Scan for the cell matching the given text and deliver its (x, y) coordinate at center. 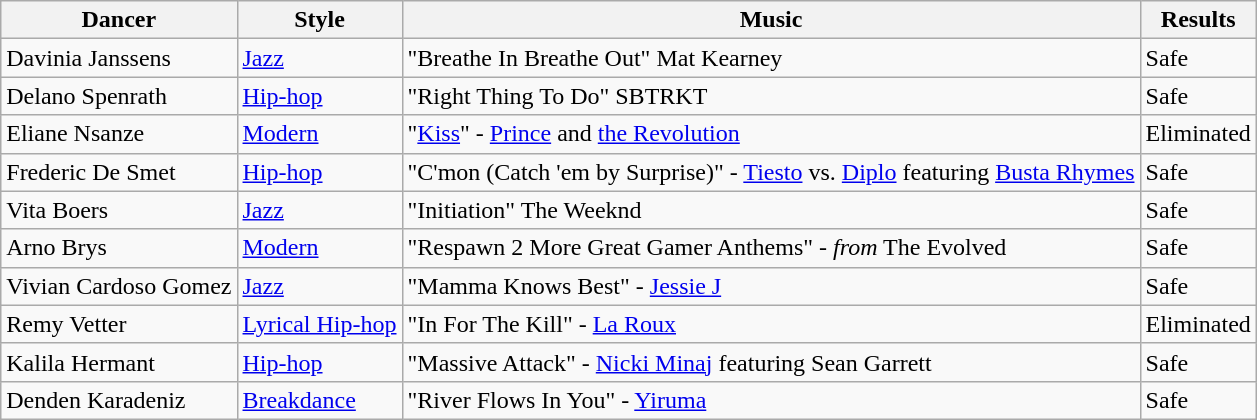
Eliane Nsanze (119, 134)
"Mamma Knows Best" - Jessie J (771, 286)
"Breathe In Breathe Out" Mat Kearney (771, 58)
Remy Vetter (119, 324)
Denden Karadeniz (119, 400)
"C'mon (Catch 'em by Surprise)" - Tiesto vs. Diplo featuring Busta Rhymes (771, 172)
Dancer (119, 20)
"Massive Attack" - Nicki Minaj featuring Sean Garrett (771, 362)
Breakdance (320, 400)
"In For The Kill" - La Roux (771, 324)
"Right Thing To Do" SBTRKT (771, 96)
Frederic De Smet (119, 172)
Davinia Janssens (119, 58)
"Initiation" The Weeknd (771, 210)
Arno Brys (119, 248)
Delano Spenrath (119, 96)
Lyrical Hip-hop (320, 324)
Music (771, 20)
"Respawn 2 More Great Gamer Anthems" - from The Evolved (771, 248)
"Kiss" - Prince and the Revolution (771, 134)
"River Flows In You" - Yiruma (771, 400)
Vivian Cardoso Gomez (119, 286)
Vita Boers (119, 210)
Style (320, 20)
Results (1198, 20)
Kalila Hermant (119, 362)
